For the text-containing cell, return its midpoint in (X, Y) coordinate format. 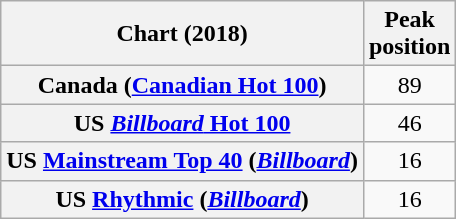
Peakposition (409, 34)
US Mainstream Top 40 (Billboard) (182, 161)
89 (409, 85)
Canada (Canadian Hot 100) (182, 85)
US Billboard Hot 100 (182, 123)
US Rhythmic (Billboard) (182, 199)
Chart (2018) (182, 34)
46 (409, 123)
